Locate the cell with the specified text and output its (X, Y) center coordinate. 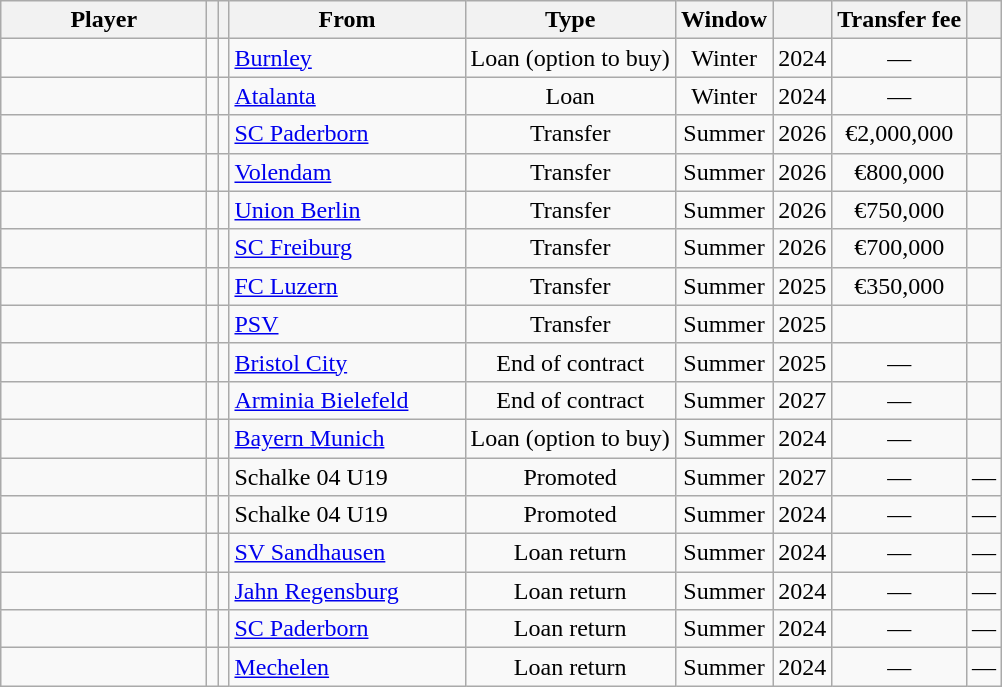
Jahn Regensburg (347, 591)
€700,000 (900, 248)
Union Berlin (347, 210)
Loan (570, 96)
Transfer fee (900, 20)
Volendam (347, 172)
SC Freiburg (347, 248)
SV Sandhausen (347, 553)
Type (570, 20)
€800,000 (900, 172)
€750,000 (900, 210)
From (347, 20)
€2,000,000 (900, 134)
Bristol City (347, 362)
Atalanta (347, 96)
€350,000 (900, 286)
Bayern Munich (347, 438)
Mechelen (347, 667)
FC Luzern (347, 286)
Player (104, 20)
PSV (347, 324)
Window (724, 20)
Arminia Bielefeld (347, 400)
Burnley (347, 58)
